From the cell containing the given text, extract its center point as [X, Y] coordinate. 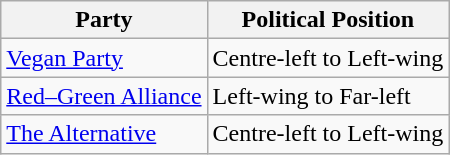
Red–Green Alliance [104, 96]
Vegan Party [104, 58]
Left-wing to Far-left [328, 96]
Party [104, 20]
Political Position [328, 20]
The Alternative [104, 134]
